Provide the (x, y) coordinate of the cell's center where the given text is located.  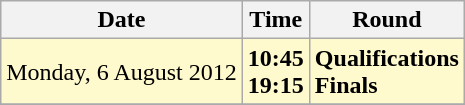
Round (386, 20)
Date (122, 20)
10:4519:15 (276, 72)
QualificationsFinals (386, 72)
Monday, 6 August 2012 (122, 72)
Time (276, 20)
